Identify which cell holds the provided text, then report its [X, Y] central coordinate. 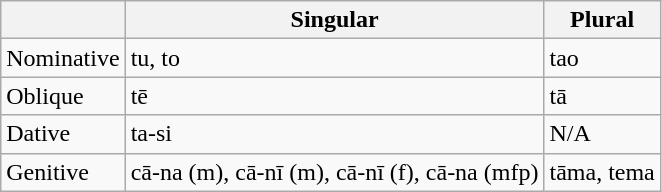
Nominative [63, 58]
tē [334, 96]
Singular [334, 20]
N/A [602, 134]
tu, to [334, 58]
tā [602, 96]
Plural [602, 20]
tāma, tema [602, 172]
cā-na (m), cā-nī (m), cā-nī (f), cā-na (mfp) [334, 172]
Dative [63, 134]
tao [602, 58]
ta-si [334, 134]
Genitive [63, 172]
Oblique [63, 96]
